Detect which cell encompasses the target text, then output its (x, y) center coordinate. 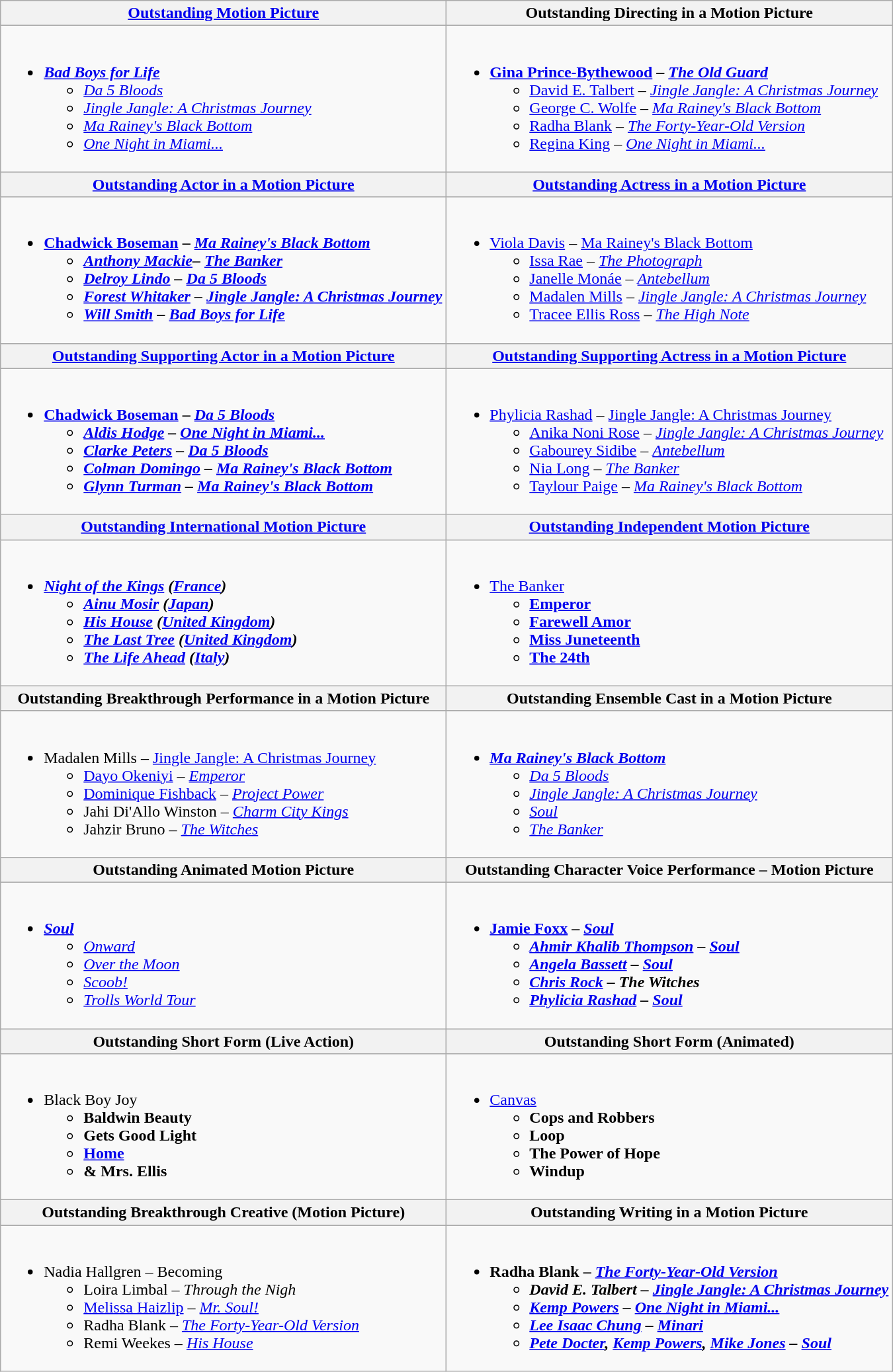
Outstanding International Motion Picture (224, 527)
CanvasCops and RobbersLoopThe Power of HopeWindup (669, 1127)
Nadia Hallgren – BecomingLoira Limbal – Through the NighMelissa Haizlip – Mr. Soul!Radha Blank – The Forty-Year-Old VersionRemi Weekes – His House (224, 1299)
Outstanding Short Form (Live Action) (224, 1041)
Outstanding Short Form (Animated) (669, 1041)
Outstanding Writing in a Motion Picture (669, 1213)
Outstanding Actor in a Motion Picture (224, 184)
Ma Rainey's Black BottomDa 5 BloodsJingle Jangle: A Christmas JourneySoulThe Banker (669, 784)
Outstanding Independent Motion Picture (669, 527)
Black Boy JoyBaldwin BeautyGets Good LightHome& Mrs. Ellis (224, 1127)
Outstanding Supporting Actress in a Motion Picture (669, 356)
Outstanding Motion Picture (224, 13)
Bad Boys for LifeDa 5 BloodsJingle Jangle: A Christmas JourneyMa Rainey's Black BottomOne Night in Miami... (224, 99)
Night of the Kings (France)Ainu Mosir (Japan)His House (United Kingdom)The Last Tree (United Kingdom)The Life Ahead (Italy) (224, 612)
SoulOnwardOver the MoonScoob!Trolls World Tour (224, 955)
Outstanding Character Voice Performance – Motion Picture (669, 869)
Outstanding Breakthrough Performance in a Motion Picture (224, 698)
Jamie Foxx – SoulAhmir Khalib Thompson – SoulAngela Bassett – SoulChris Rock – The WitchesPhylicia Rashad – Soul (669, 955)
Outstanding Animated Motion Picture (224, 869)
Outstanding Directing in a Motion Picture (669, 13)
Outstanding Supporting Actor in a Motion Picture (224, 356)
The BankerEmperorFarewell AmorMiss JuneteenthThe 24th (669, 612)
Outstanding Ensemble Cast in a Motion Picture (669, 698)
Outstanding Actress in a Motion Picture (669, 184)
Outstanding Breakthrough Creative (Motion Picture) (224, 1213)
